Determine the (x, y) coordinate at the center of the cell enclosing the given text.  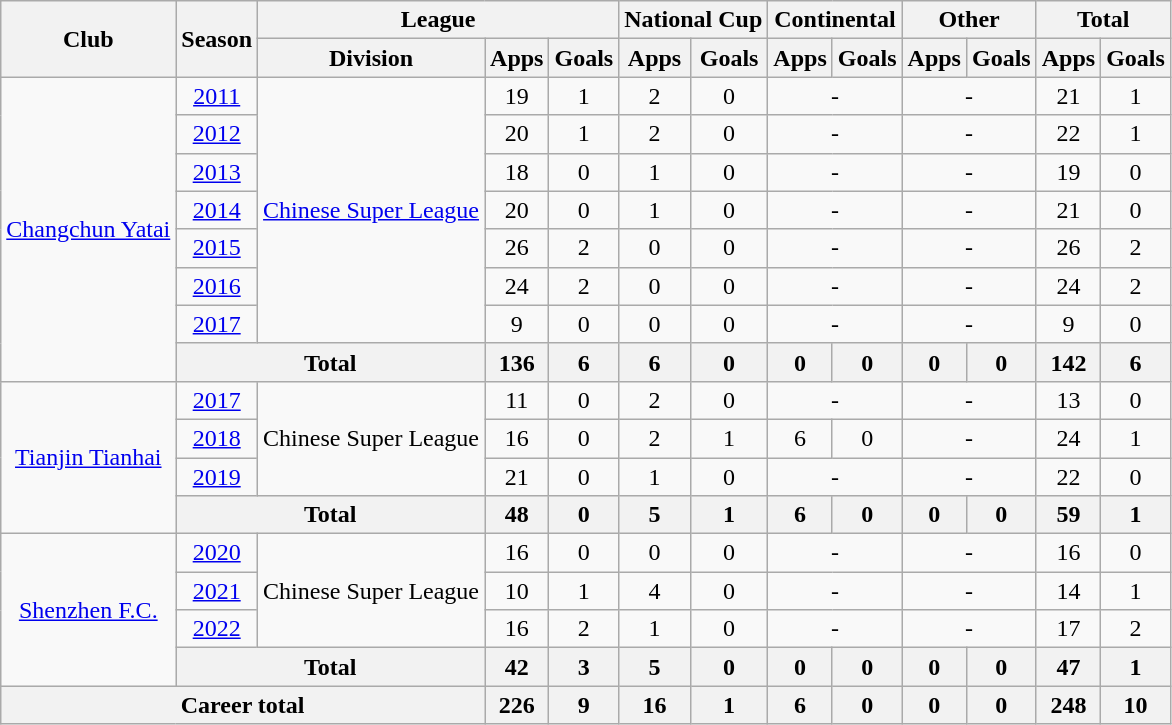
14 (1068, 591)
Changchun Yatai (88, 229)
2015 (217, 248)
Tianjin Tianhai (88, 457)
17 (1068, 629)
3 (584, 667)
136 (517, 362)
2013 (217, 172)
4 (655, 591)
226 (517, 705)
11 (517, 400)
2021 (217, 591)
Season (217, 39)
2014 (217, 210)
48 (517, 515)
Club (88, 39)
18 (517, 172)
2020 (217, 553)
59 (1068, 515)
Continental (835, 20)
Shenzhen F.C. (88, 610)
League (438, 20)
2018 (217, 438)
Division (372, 58)
248 (1068, 705)
2016 (217, 286)
Other (969, 20)
47 (1068, 667)
Career total (243, 705)
13 (1068, 400)
42 (517, 667)
2019 (217, 477)
National Cup (694, 20)
2022 (217, 629)
2012 (217, 134)
142 (1068, 362)
2011 (217, 96)
